Return the (X, Y) coordinate for the center point of the cell that contains the specified text.  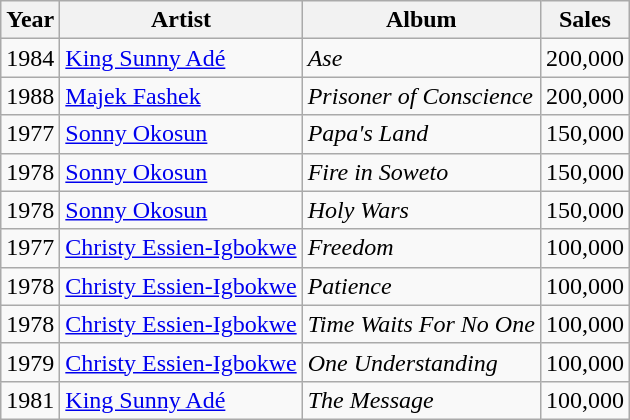
Holy Wars (421, 210)
1984 (30, 58)
1979 (30, 362)
Freedom (421, 248)
The Message (421, 400)
Fire in Soweto (421, 172)
Prisoner of Conscience (421, 96)
Sales (584, 20)
Majek Fashek (181, 96)
Album (421, 20)
Ase (421, 58)
Artist (181, 20)
Patience (421, 286)
One Understanding (421, 362)
Year (30, 20)
Papa's Land (421, 134)
1981 (30, 400)
Time Waits For No One (421, 324)
1988 (30, 96)
